Scan for the cell matching the given text and deliver its (X, Y) coordinate at center. 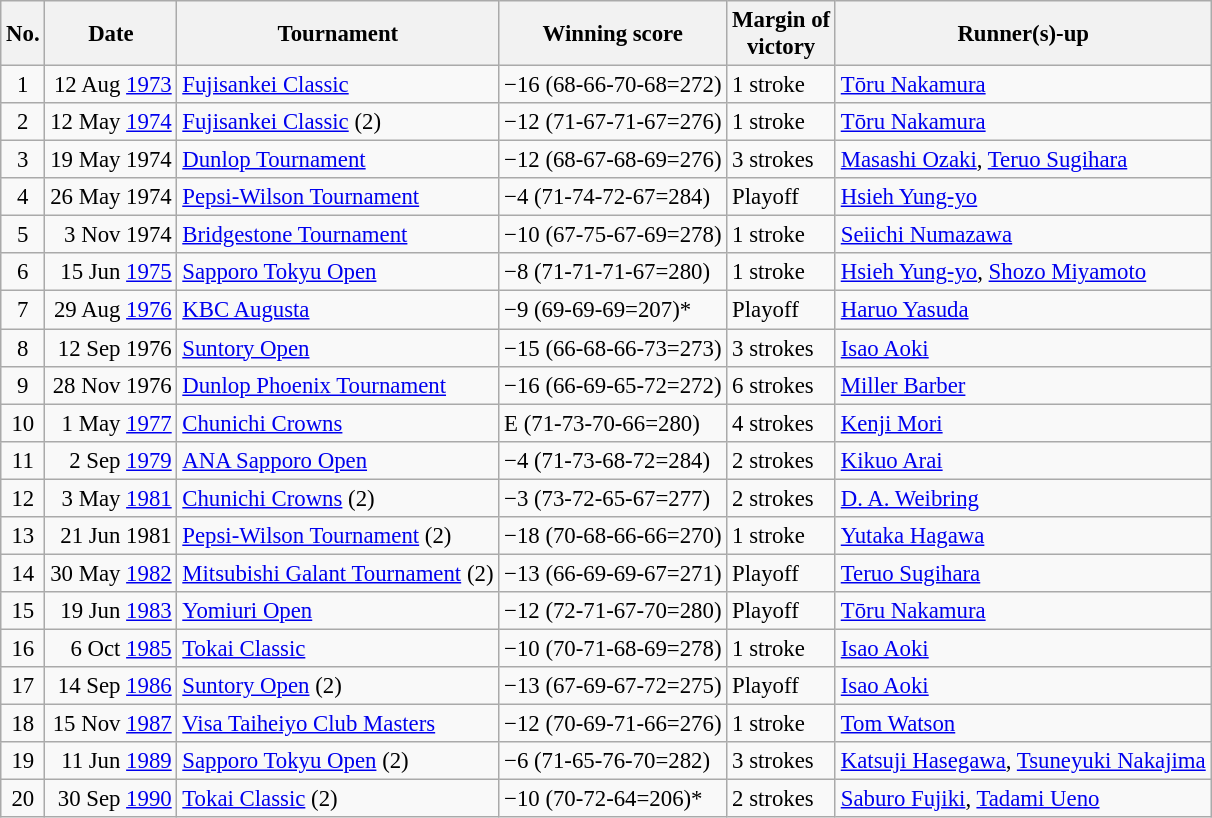
15 Nov 1987 (111, 724)
4 strokes (782, 423)
Tournament (338, 34)
−4 (71-74-72-67=284) (613, 197)
Katsuji Hasegawa, Tsuneyuki Nakajima (1023, 761)
Sapporo Tokyu Open (338, 273)
Tokai Classic (338, 648)
30 May 1982 (111, 573)
Miller Barber (1023, 385)
Bridgestone Tournament (338, 235)
21 Jun 1981 (111, 536)
Date (111, 34)
Saburo Fujiki, Tadami Ueno (1023, 799)
17 (23, 686)
19 (23, 761)
26 May 1974 (111, 197)
13 (23, 536)
8 (23, 348)
12 Sep 1976 (111, 348)
Hsieh Yung-yo (1023, 197)
No. (23, 34)
−10 (70-72-64=206)* (613, 799)
Suntory Open (338, 348)
Suntory Open (2) (338, 686)
Sapporo Tokyu Open (2) (338, 761)
9 (23, 385)
29 Aug 1976 (111, 310)
−13 (66-69-69-67=271) (613, 573)
16 (23, 648)
Winning score (613, 34)
12 May 1974 (111, 122)
3 Nov 1974 (111, 235)
Pepsi-Wilson Tournament (338, 197)
Seiichi Numazawa (1023, 235)
−4 (71-73-68-72=284) (613, 460)
15 Jun 1975 (111, 273)
19 Jun 1983 (111, 611)
Margin ofvictory (782, 34)
−12 (71-67-71-67=276) (613, 122)
Yutaka Hagawa (1023, 536)
KBC Augusta (338, 310)
15 (23, 611)
11 (23, 460)
D. A. Weibring (1023, 498)
6 (23, 273)
6 strokes (782, 385)
Fujisankei Classic (2) (338, 122)
E (71-73-70-66=280) (613, 423)
Fujisankei Classic (338, 85)
Pepsi-Wilson Tournament (2) (338, 536)
−6 (71-65-76-70=282) (613, 761)
3 (23, 160)
6 Oct 1985 (111, 648)
1 (23, 85)
−10 (70-71-68-69=278) (613, 648)
30 Sep 1990 (111, 799)
Teruo Sugihara (1023, 573)
2 Sep 1979 (111, 460)
11 Jun 1989 (111, 761)
−13 (67-69-67-72=275) (613, 686)
Tom Watson (1023, 724)
Chunichi Crowns (338, 423)
7 (23, 310)
10 (23, 423)
20 (23, 799)
1 May 1977 (111, 423)
28 Nov 1976 (111, 385)
−12 (72-71-67-70=280) (613, 611)
−3 (73-72-65-67=277) (613, 498)
12 (23, 498)
Kikuo Arai (1023, 460)
−9 (69-69-69=207)* (613, 310)
Chunichi Crowns (2) (338, 498)
4 (23, 197)
14 (23, 573)
Kenji Mori (1023, 423)
ANA Sapporo Open (338, 460)
−10 (67-75-67-69=278) (613, 235)
Yomiuri Open (338, 611)
19 May 1974 (111, 160)
Runner(s)-up (1023, 34)
Dunlop Tournament (338, 160)
Masashi Ozaki, Teruo Sugihara (1023, 160)
Visa Taiheiyo Club Masters (338, 724)
12 Aug 1973 (111, 85)
−12 (70-69-71-66=276) (613, 724)
−15 (66-68-66-73=273) (613, 348)
Mitsubishi Galant Tournament (2) (338, 573)
−18 (70-68-66-66=270) (613, 536)
18 (23, 724)
3 May 1981 (111, 498)
Tokai Classic (2) (338, 799)
−16 (66-69-65-72=272) (613, 385)
14 Sep 1986 (111, 686)
Dunlop Phoenix Tournament (338, 385)
5 (23, 235)
−12 (68-67-68-69=276) (613, 160)
Hsieh Yung-yo, Shozo Miyamoto (1023, 273)
−16 (68-66-70-68=272) (613, 85)
2 (23, 122)
−8 (71-71-71-67=280) (613, 273)
Haruo Yasuda (1023, 310)
